Locate the cell with the specified text and output its (X, Y) center coordinate. 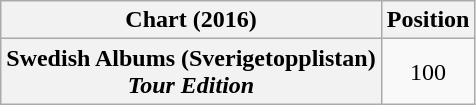
Chart (2016) (191, 20)
Swedish Albums (Sverigetopplistan)Tour Edition (191, 72)
Position (428, 20)
100 (428, 72)
